Return the (x, y) coordinate for the center point of the cell that contains the specified text.  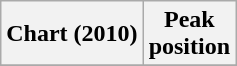
Peakposition (189, 34)
Chart (2010) (72, 34)
